Determine the (X, Y) coordinate at the center of the cell enclosing the given text.  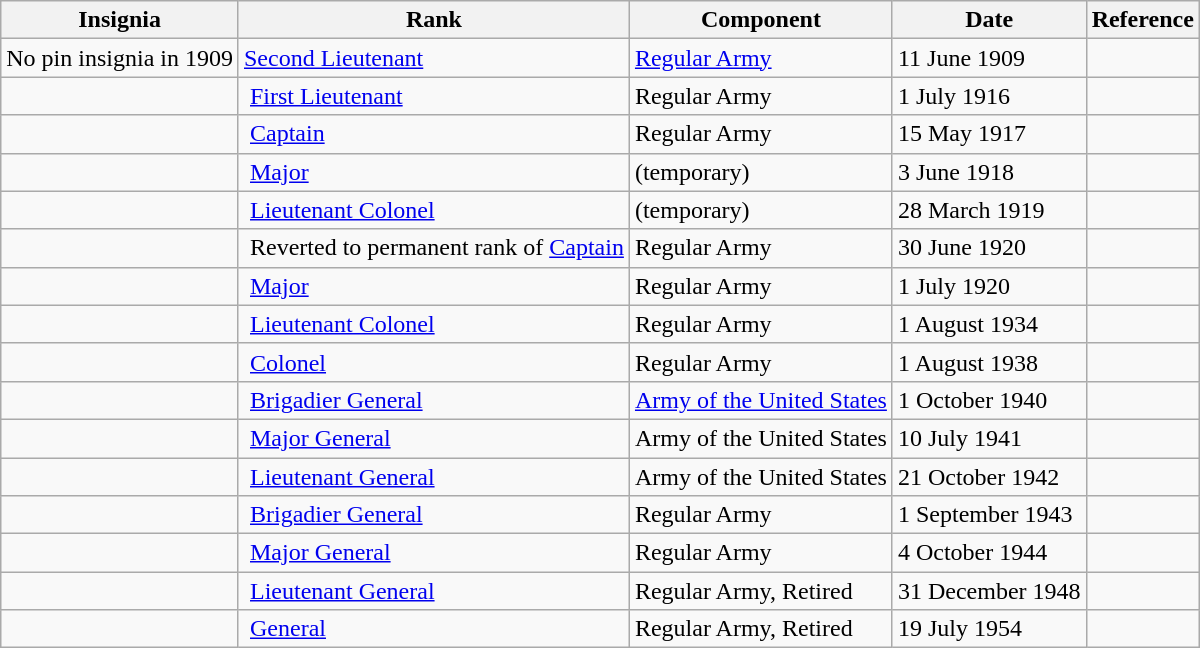
19 July 1954 (989, 629)
31 December 1948 (989, 591)
Reverted to permanent rank of Captain (434, 248)
4 October 1944 (989, 553)
1 July 1916 (989, 96)
21 October 1942 (989, 477)
Insignia (120, 20)
No pin insignia in 1909 (120, 58)
First Lieutenant (434, 96)
30 June 1920 (989, 248)
Component (760, 20)
11 June 1909 (989, 58)
Rank (434, 20)
Date (989, 20)
1 August 1934 (989, 324)
1 September 1943 (989, 515)
Captain (434, 134)
3 June 1918 (989, 172)
15 May 1917 (989, 134)
Reference (1142, 20)
28 March 1919 (989, 210)
General (434, 629)
Second Lieutenant (434, 58)
10 July 1941 (989, 438)
1 July 1920 (989, 286)
1 October 1940 (989, 400)
Colonel (434, 362)
1 August 1938 (989, 362)
